Return the [X, Y] coordinate for the center point of the cell that contains the specified text.  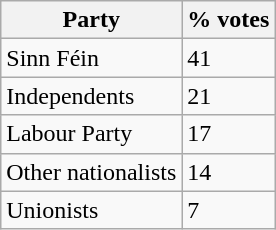
Party [92, 20]
Unionists [92, 210]
Independents [92, 96]
14 [228, 172]
21 [228, 96]
Sinn Féin [92, 58]
17 [228, 134]
7 [228, 210]
% votes [228, 20]
Other nationalists [92, 172]
41 [228, 58]
Labour Party [92, 134]
